Scan for the cell matching the given text and deliver its (X, Y) coordinate at center. 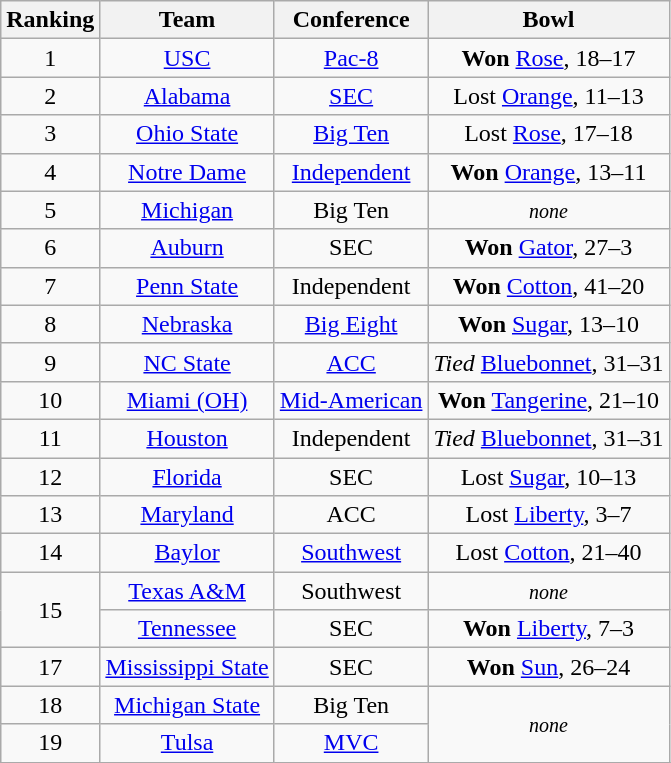
2 (50, 96)
Ohio State (187, 134)
Michigan State (187, 705)
Maryland (187, 515)
6 (50, 248)
12 (50, 477)
Nebraska (187, 324)
Tennessee (187, 629)
Won Sun, 26–24 (548, 667)
Won Tangerine, 21–10 (548, 400)
Lost Orange, 11–13 (548, 96)
MVC (351, 743)
Houston (187, 438)
19 (50, 743)
Ranking (50, 20)
Won Liberty, 7–3 (548, 629)
Lost Liberty, 3–7 (548, 515)
Florida (187, 477)
14 (50, 553)
8 (50, 324)
Team (187, 20)
11 (50, 438)
USC (187, 58)
5 (50, 210)
7 (50, 286)
15 (50, 610)
Big Eight (351, 324)
Lost Rose, 17–18 (548, 134)
Lost Cotton, 21–40 (548, 553)
Bowl (548, 20)
Won Gator, 27–3 (548, 248)
Won Rose, 18–17 (548, 58)
Alabama (187, 96)
10 (50, 400)
Tulsa (187, 743)
Baylor (187, 553)
13 (50, 515)
Texas A&M (187, 591)
3 (50, 134)
Pac-8 (351, 58)
Michigan (187, 210)
Mississippi State (187, 667)
Auburn (187, 248)
17 (50, 667)
18 (50, 705)
Conference (351, 20)
Won Sugar, 13–10 (548, 324)
1 (50, 58)
9 (50, 362)
NC State (187, 362)
Lost Sugar, 10–13 (548, 477)
Mid-American (351, 400)
Notre Dame (187, 172)
Won Orange, 13–11 (548, 172)
4 (50, 172)
Penn State (187, 286)
Won Cotton, 41–20 (548, 286)
Miami (OH) (187, 400)
